Output the [x, y] coordinate of the center of the cell containing the given text.  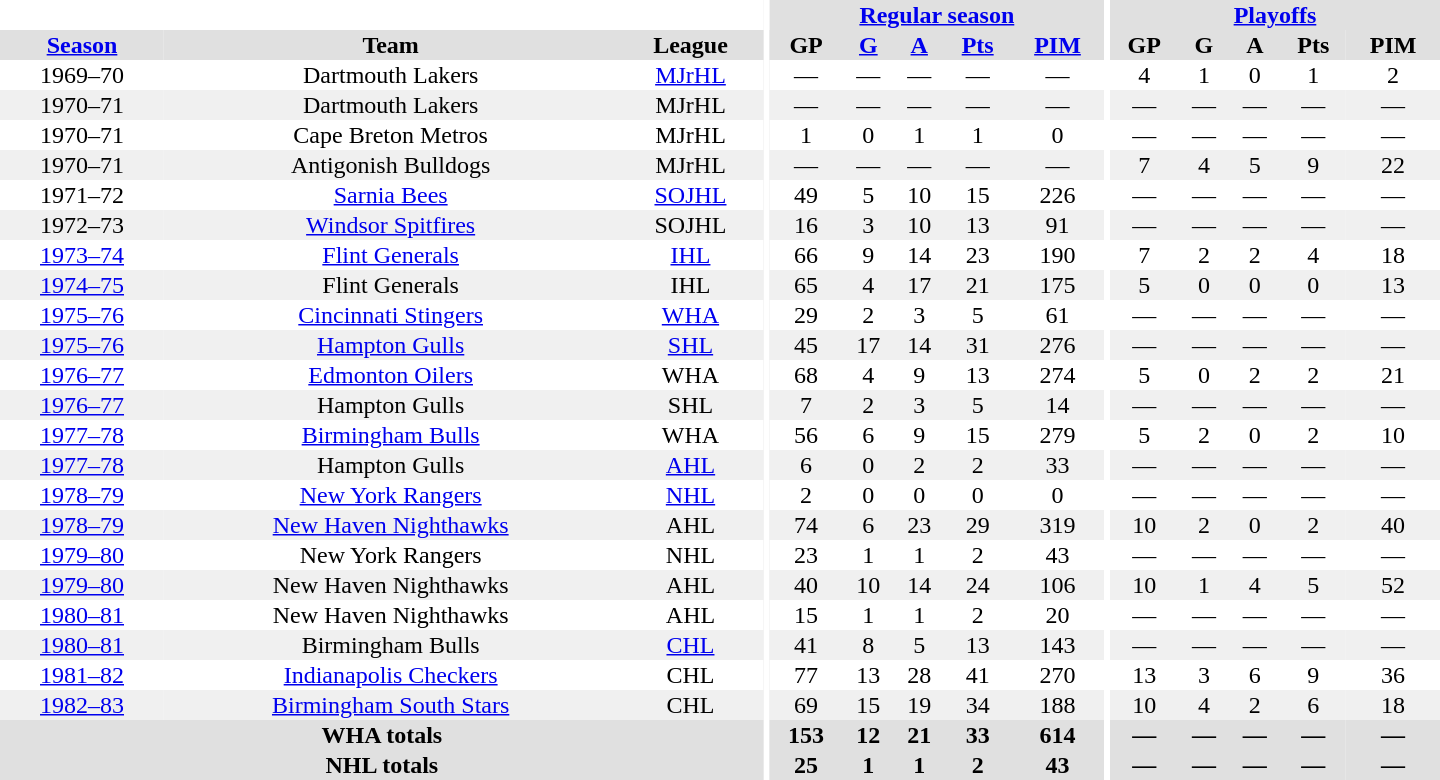
Birmingham South Stars [390, 705]
12 [868, 735]
24 [978, 585]
36 [1393, 675]
34 [978, 705]
28 [920, 675]
Regular season [936, 15]
Team [390, 45]
69 [806, 705]
226 [1058, 195]
22 [1393, 165]
1972–73 [82, 225]
68 [806, 375]
77 [806, 675]
190 [1058, 255]
25 [806, 765]
Playoffs [1275, 15]
1981–82 [82, 675]
Edmonton Oilers [390, 375]
65 [806, 285]
74 [806, 525]
45 [806, 345]
274 [1058, 375]
175 [1058, 285]
20 [1058, 615]
279 [1058, 435]
49 [806, 195]
8 [868, 645]
1969–70 [82, 75]
16 [806, 225]
153 [806, 735]
1973–74 [82, 255]
NHL totals [382, 765]
WHA totals [382, 735]
91 [1058, 225]
Season [82, 45]
League [690, 45]
52 [1393, 585]
Cape Breton Metros [390, 135]
Antigonish Bulldogs [390, 165]
56 [806, 435]
1974–75 [82, 285]
319 [1058, 525]
Indianapolis Checkers [390, 675]
143 [1058, 645]
66 [806, 255]
1982–83 [82, 705]
Sarnia Bees [390, 195]
270 [1058, 675]
Cincinnati Stingers [390, 315]
106 [1058, 585]
61 [1058, 315]
188 [1058, 705]
276 [1058, 345]
Windsor Spitfires [390, 225]
614 [1058, 735]
31 [978, 345]
19 [920, 705]
1971–72 [82, 195]
